Output the (X, Y) coordinate of the center of the cell containing the given text.  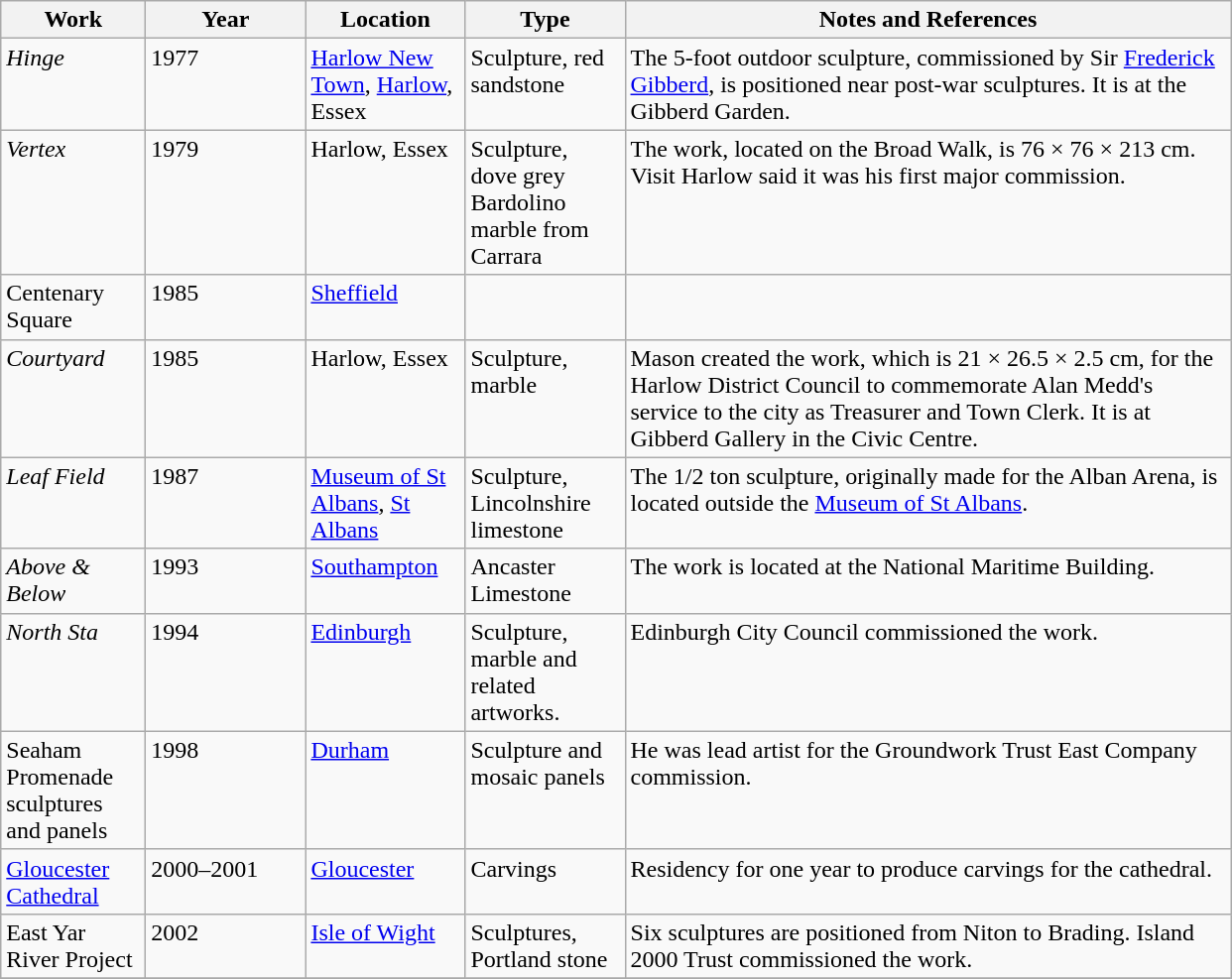
Seaham Promenade sculptures and panels (73, 790)
1994 (226, 673)
Durham (385, 790)
Sculpture, marble (546, 399)
Carvings (546, 881)
1977 (226, 84)
Gloucester (385, 881)
The work, located on the Broad Walk, is 76 × 76 × 213 cm. Visit Harlow said it was his first major commission. (928, 202)
Sheffield (385, 307)
Isle of Wight (385, 946)
Leaf Field (73, 503)
Sculpture, Lincolnshire limestone (546, 503)
1993 (226, 581)
The 1/2 ton sculpture, originally made for the Alban Arena, is located outside the Museum of St Albans. (928, 503)
Notes and References (928, 20)
East Yar River Project (73, 946)
Gloucester Cathedral (73, 881)
Hinge (73, 84)
Sculpture, marble and related artworks. (546, 673)
He was lead artist for the Groundwork Trust East Company commission. (928, 790)
Sculpture, red sandstone (546, 84)
Harlow New Town, Harlow, Essex (385, 84)
Location (385, 20)
Year (226, 20)
1987 (226, 503)
The work is located at the National Maritime Building. (928, 581)
Museum of St Albans, St Albans (385, 503)
1979 (226, 202)
Type (546, 20)
Ancaster Limestone (546, 581)
The 5-foot outdoor sculpture, commissioned by Sir Frederick Gibberd, is positioned near post-war sculptures. It is at the Gibberd Garden. (928, 84)
Sculpture, dove grey Bardolino marble from Carrara (546, 202)
2002 (226, 946)
Edinburgh City Council commissioned the work. (928, 673)
Vertex (73, 202)
1998 (226, 790)
Edinburgh (385, 673)
Six sculptures are positioned from Niton to Brading. Island 2000 Trust commissioned the work. (928, 946)
North Sta (73, 673)
2000–2001 (226, 881)
Southampton (385, 581)
Residency for one year to produce carvings for the cathedral. (928, 881)
Above & Below (73, 581)
Work (73, 20)
Courtyard (73, 399)
Sculptures, Portland stone (546, 946)
Sculpture and mosaic panels (546, 790)
Centenary Square (73, 307)
